Scan for the cell matching the given text and deliver its (X, Y) coordinate at center. 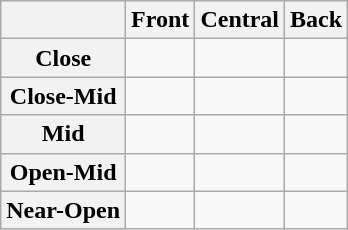
Close (64, 58)
Close-Mid (64, 96)
Mid (64, 134)
Near-Open (64, 210)
Front (160, 20)
Central (240, 20)
Open-Mid (64, 172)
Back (316, 20)
